Output the [x, y] coordinate of the center of the cell containing the given text.  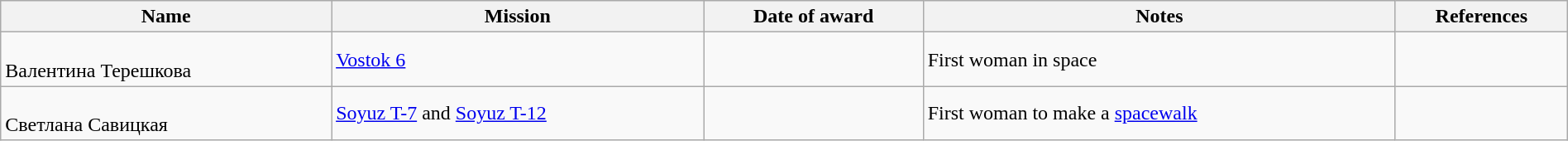
First woman in space [1159, 60]
Vostok 6 [518, 60]
Mission [518, 17]
Notes [1159, 17]
Date of award [814, 17]
Soyuz T-7 and Soyuz T-12 [518, 113]
Светлана Савицкая [166, 113]
References [1481, 17]
Name [166, 17]
Валентина Терешкова [166, 60]
First woman to make a spacewalk [1159, 113]
